Pinpoint the cell where the given text exists, returning its [X, Y] midpoint coordinate. 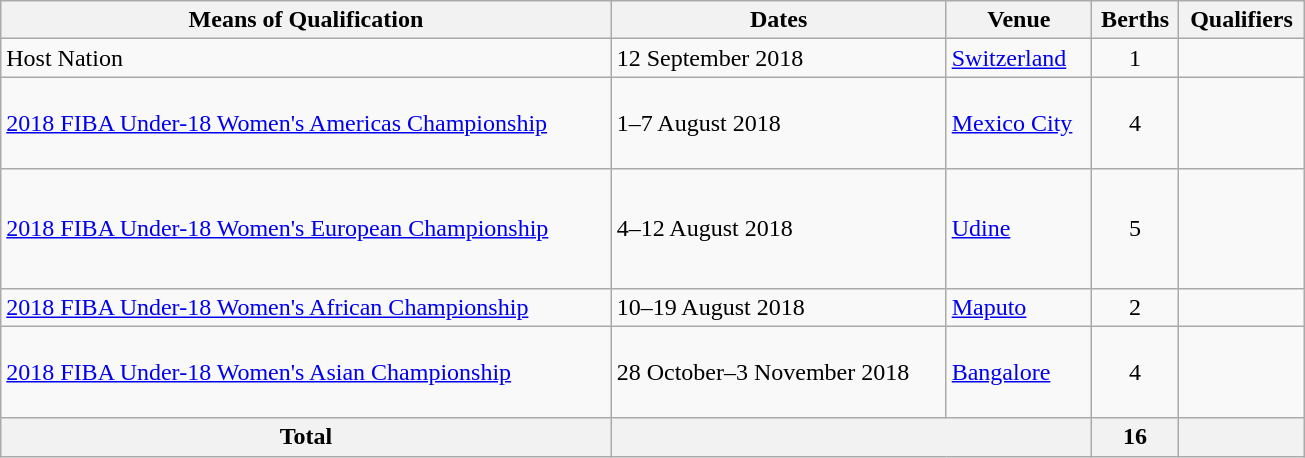
4–12 August 2018 [778, 228]
Switzerland [1018, 58]
10–19 August 2018 [778, 307]
Bangalore [1018, 372]
1 [1136, 58]
Dates [778, 20]
Maputo [1018, 307]
Udine [1018, 228]
2018 FIBA Under-18 Women's Asian Championship [306, 372]
1–7 August 2018 [778, 123]
Qualifiers [1242, 20]
Total [306, 437]
Venue [1018, 20]
Host Nation [306, 58]
Means of Qualification [306, 20]
28 October–3 November 2018 [778, 372]
2018 FIBA Under-18 Women's Americas Championship [306, 123]
16 [1136, 437]
2018 FIBA Under-18 Women's European Championship [306, 228]
Mexico City [1018, 123]
12 September 2018 [778, 58]
2018 FIBA Under-18 Women's African Championship [306, 307]
2 [1136, 307]
5 [1136, 228]
Berths [1136, 20]
